Detect which cell encompasses the target text, then output its (X, Y) center coordinate. 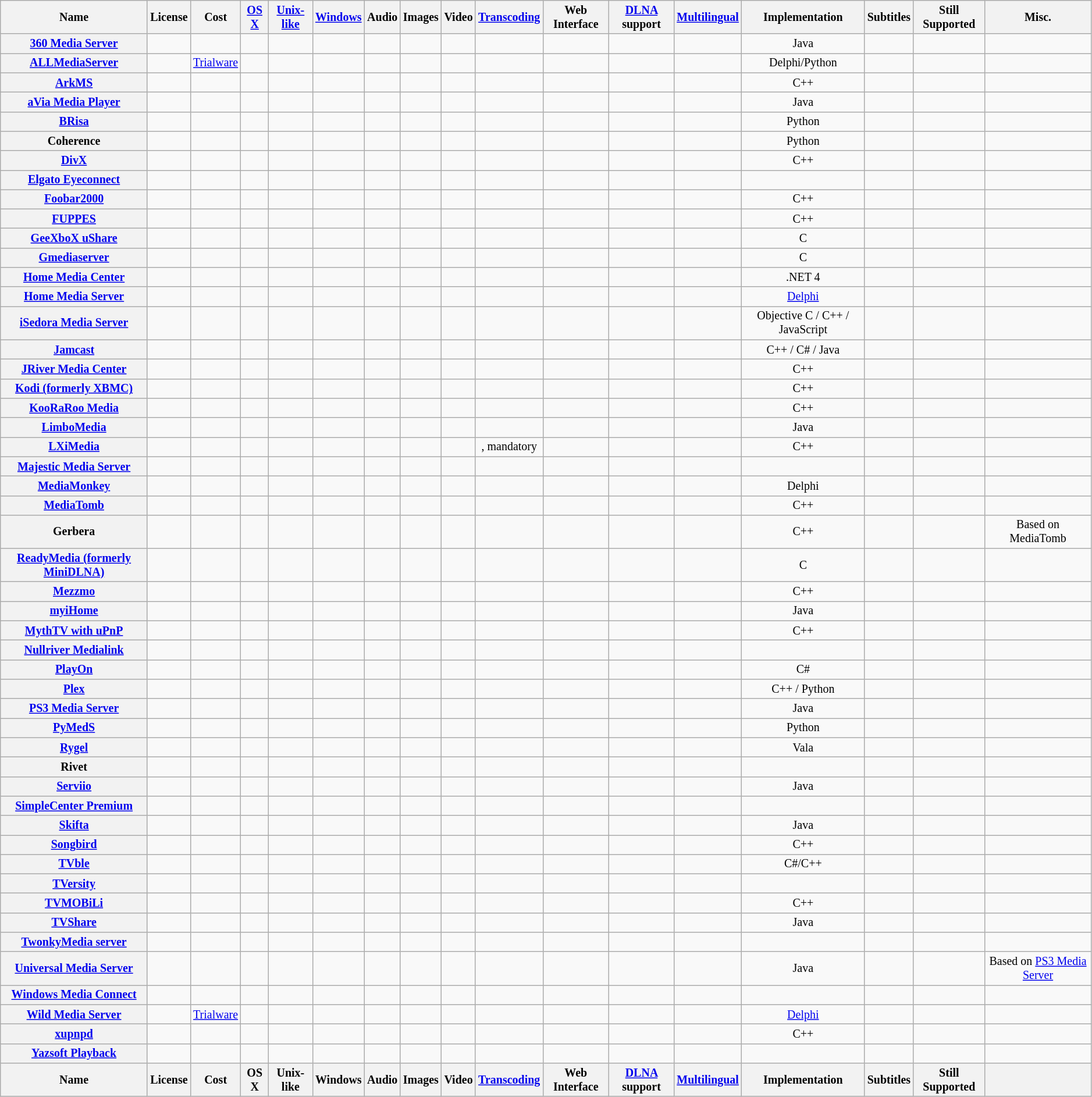
C# (803, 670)
aVia Media Player (74, 102)
LimboMedia (74, 427)
Foobar2000 (74, 199)
ALLMediaServer (74, 63)
Majestic Media Server (74, 466)
MythTV with uPnP (74, 631)
MediaMonkey (74, 486)
TVble (74, 864)
JRiver Media Center (74, 369)
Gerbera (74, 532)
LXiMedia (74, 447)
SimpleCenter Premium (74, 806)
MediaTomb (74, 505)
C++ / Python (803, 689)
FUPPES (74, 219)
myiHome (74, 611)
xupnpd (74, 1034)
Objective C / C++ / JavaScript (803, 323)
Elgato Eyeconnect (74, 180)
GeeXboX uShare (74, 238)
TVShare (74, 923)
DivX (74, 161)
PlayOn (74, 670)
TVMOBiLi (74, 903)
C++ / C# / Java (803, 350)
BRisa (74, 121)
Universal Media Server (74, 969)
Serviio (74, 786)
360 Media Server (74, 44)
, mandatory (509, 447)
TwonkyMedia server (74, 942)
Nullriver Medialink (74, 650)
PS3 Media Server (74, 708)
Home Media Server (74, 297)
ReadyMedia (formerly MiniDLNA) (74, 565)
Gmediaserver (74, 258)
Wild Media Server (74, 1014)
ArkMS (74, 83)
Misc. (1038, 17)
Based on MediaTomb (1038, 532)
Kodi (formerly XBMC) (74, 389)
iSedora Media Server (74, 323)
C#/C++ (803, 864)
Windows Media Connect (74, 995)
PyMedS (74, 728)
Rygel (74, 747)
Home Media Center (74, 277)
KooRaRoo Media (74, 408)
Coherence (74, 141)
Rivet (74, 767)
Plex (74, 689)
Songbird (74, 845)
Vala (803, 747)
TVersity (74, 884)
Delphi/Python (803, 63)
Based on PS3 Media Server (1038, 969)
.NET 4 (803, 277)
Jamcast (74, 350)
Mezzmo (74, 592)
Yazsoft Playback (74, 1054)
Skifta (74, 825)
